Return the (x, y) coordinate for the center point of the cell that contains the specified text.  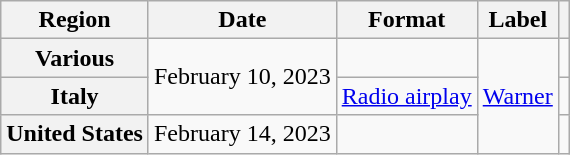
Radio airplay (406, 96)
United States (75, 134)
February 10, 2023 (242, 77)
Format (406, 20)
February 14, 2023 (242, 134)
Region (75, 20)
Italy (75, 96)
Label (518, 20)
Various (75, 58)
Warner (518, 96)
Date (242, 20)
